Capture the cell that displays the provided text and extract its (X, Y) central coordinate. 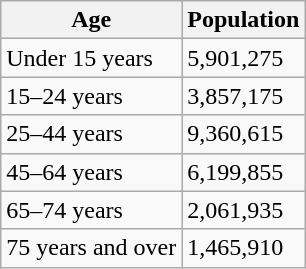
1,465,910 (244, 248)
Age (92, 20)
45–64 years (92, 172)
2,061,935 (244, 210)
6,199,855 (244, 172)
9,360,615 (244, 134)
Under 15 years (92, 58)
25–44 years (92, 134)
Population (244, 20)
75 years and over (92, 248)
65–74 years (92, 210)
15–24 years (92, 96)
5,901,275 (244, 58)
3,857,175 (244, 96)
